Determine the [X, Y] coordinate at the center of the cell enclosing the given text.  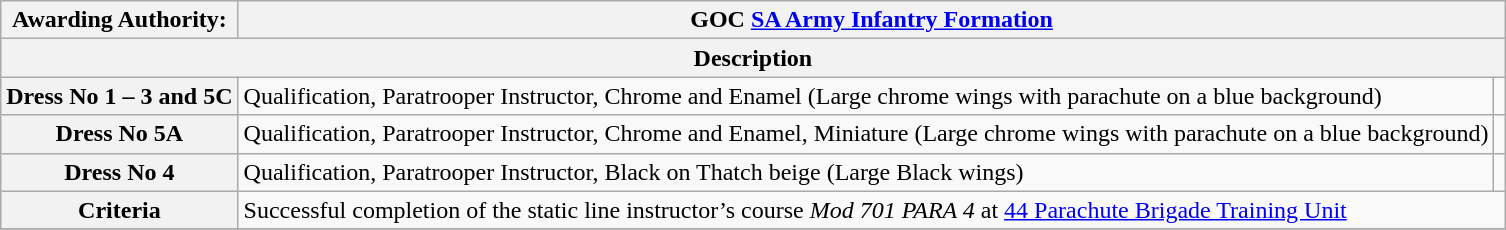
Qualification, Paratrooper Instructor, Black on Thatch beige (Large Black wings) [866, 172]
Qualification, Paratrooper Instructor, Chrome and Enamel, Miniature (Large chrome wings with parachute on a blue background) [866, 134]
Qualification, Paratrooper Instructor, Chrome and Enamel (Large chrome wings with parachute on a blue background) [866, 96]
Description [753, 58]
Dress No 5A [120, 134]
Criteria [120, 210]
GOC SA Army Infantry Formation [872, 20]
Dress No 4 [120, 172]
Awarding Authority: [120, 20]
Successful completion of the static line instructor’s course Mod 701 PARA 4 at 44 Parachute Brigade Training Unit [872, 210]
Dress No 1 – 3 and 5C [120, 96]
